From the cell containing the given text, extract its center point as (x, y) coordinate. 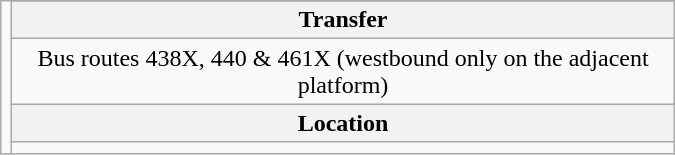
Transfer (343, 20)
Bus routes 438X, 440 & 461X (westbound only on the adjacent platform) (343, 72)
Location (343, 123)
